For the text-containing cell, return its midpoint in [x, y] coordinate format. 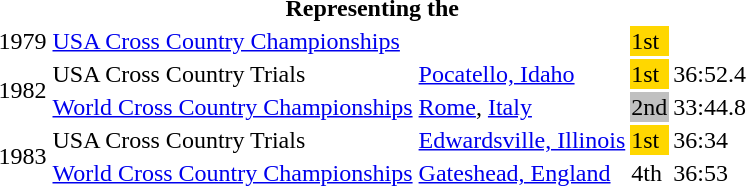
USA Cross Country Championships [232, 41]
Pocatello, Idaho [522, 74]
Rome, Italy [522, 107]
World Cross Country Championships [232, 107]
Edwardsville, Illinois [522, 140]
2nd [650, 107]
